Return (x, y) of the center of cell containing provided text 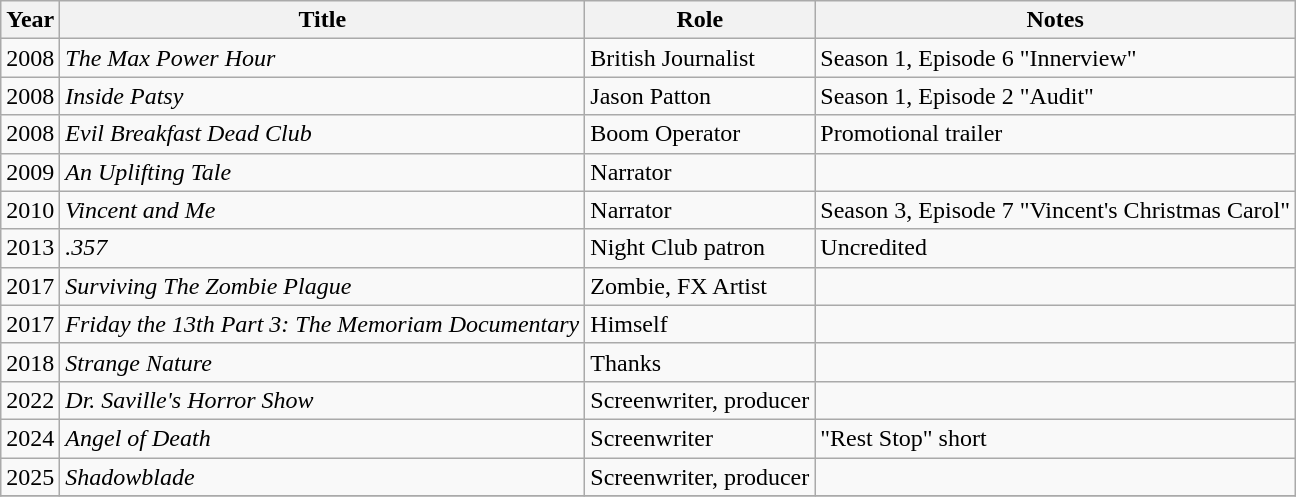
Inside Patsy (322, 96)
Zombie, FX Artist (700, 286)
2010 (30, 210)
Role (700, 20)
Boom Operator (700, 134)
"Rest Stop" short (1056, 438)
The Max Power Hour (322, 58)
Angel of Death (322, 438)
2024 (30, 438)
2009 (30, 172)
Season 1, Episode 6 "Innerview" (1056, 58)
British Journalist (700, 58)
2013 (30, 248)
Himself (700, 324)
Shadowblade (322, 477)
Evil Breakfast Dead Club (322, 134)
Dr. Saville's Horror Show (322, 400)
Year (30, 20)
Promotional trailer (1056, 134)
2022 (30, 400)
Jason Patton (700, 96)
Thanks (700, 362)
Notes (1056, 20)
An Uplifting Tale (322, 172)
Vincent and Me (322, 210)
Season 1, Episode 2 "Audit" (1056, 96)
2025 (30, 477)
2018 (30, 362)
Screenwriter (700, 438)
Friday the 13th Part 3: The Memoriam Documentary (322, 324)
Night Club patron (700, 248)
.357 (322, 248)
Title (322, 20)
Surviving The Zombie Plague (322, 286)
Uncredited (1056, 248)
Strange Nature (322, 362)
Season 3, Episode 7 "Vincent's Christmas Carol" (1056, 210)
